Locate the cell with the specified text and output its (x, y) center coordinate. 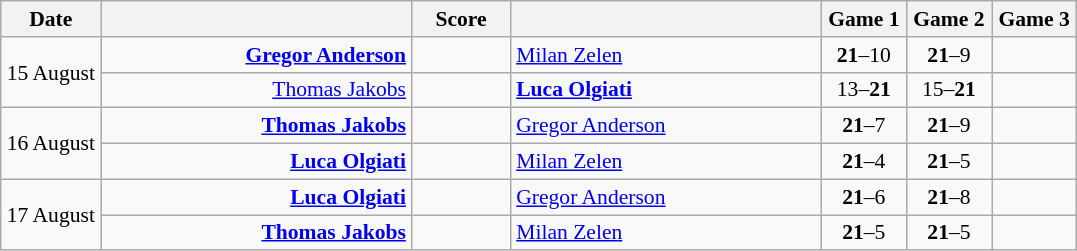
Game 2 (948, 19)
Score (461, 19)
Date (51, 19)
21–10 (864, 55)
Game 3 (1034, 19)
16 August (51, 144)
Game 1 (864, 19)
13–21 (864, 90)
21–4 (864, 162)
21–7 (864, 126)
15–21 (948, 90)
21–8 (948, 197)
15 August (51, 72)
21–6 (864, 197)
17 August (51, 214)
